Search for the cell housing the specified text and yield its [x, y] center coordinate. 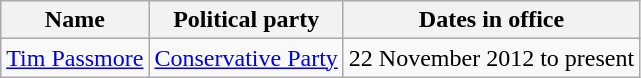
Tim Passmore [75, 58]
Name [75, 20]
Conservative Party [246, 58]
Dates in office [491, 20]
Political party [246, 20]
22 November 2012 to present [491, 58]
